Capture the cell that displays the provided text and extract its [x, y] central coordinate. 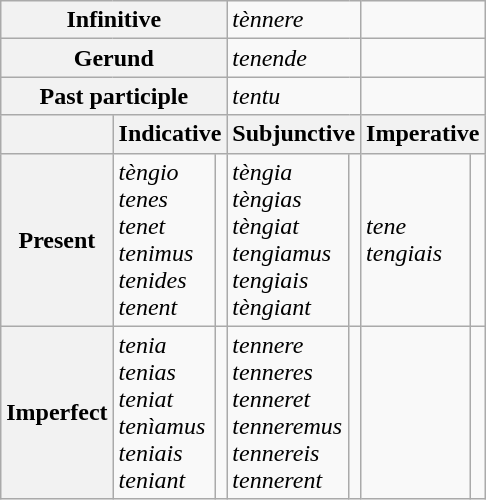
Imperfect [57, 412]
tèngiatèngiastèngiattengiamustengiaistèngiant [288, 240]
Gerund [114, 58]
tenneretennerestennerettenneremustennereistennerent [288, 412]
tenende [294, 58]
Infinitive [114, 20]
Imperative [423, 134]
Past participle [114, 96]
Subjunctive [294, 134]
Indicative [170, 134]
teniateniasteniattenìamusteniaisteniant [164, 412]
tentu [294, 96]
tenetengiais [416, 240]
tèngiotenestenettenimustenidestenent [164, 240]
tènnere [294, 20]
Present [57, 240]
